Provide the (X, Y) coordinate of the cell's center where the given text is located.  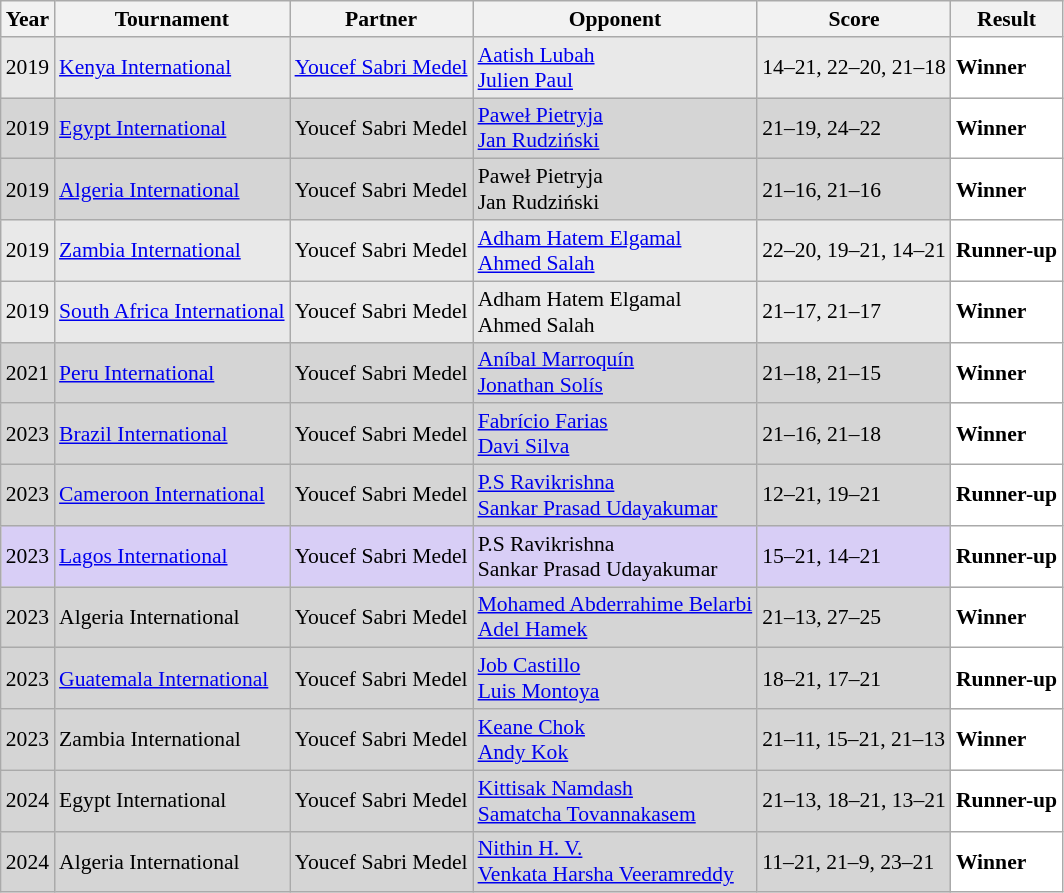
12–21, 19–21 (854, 496)
11–21, 21–9, 23–21 (854, 862)
Year (28, 19)
2021 (28, 372)
21–16, 21–18 (854, 434)
Aníbal Marroquín Jonathan Solís (616, 372)
Keane Chok Andy Kok (616, 740)
Partner (382, 19)
21–13, 18–21, 13–21 (854, 800)
Kittisak Namdash Samatcha Tovannakasem (616, 800)
21–16, 21–16 (854, 190)
18–21, 17–21 (854, 678)
Nithin H. V. Venkata Harsha Veeramreddy (616, 862)
Job Castillo Luis Montoya (616, 678)
Opponent (616, 19)
Brazil International (172, 434)
Cameroon International (172, 496)
Aatish Lubah Julien Paul (616, 68)
Guatemala International (172, 678)
Tournament (172, 19)
Lagos International (172, 556)
21–13, 27–25 (854, 618)
22–20, 19–21, 14–21 (854, 250)
Result (1006, 19)
21–18, 21–15 (854, 372)
Score (854, 19)
21–11, 15–21, 21–13 (854, 740)
Fabrício Farias Davi Silva (616, 434)
14–21, 22–20, 21–18 (854, 68)
South Africa International (172, 312)
21–19, 24–22 (854, 128)
21–17, 21–17 (854, 312)
15–21, 14–21 (854, 556)
Peru International (172, 372)
Mohamed Abderrahime Belarbi Adel Hamek (616, 618)
Kenya International (172, 68)
